Return (X, Y) of the center of cell containing provided text 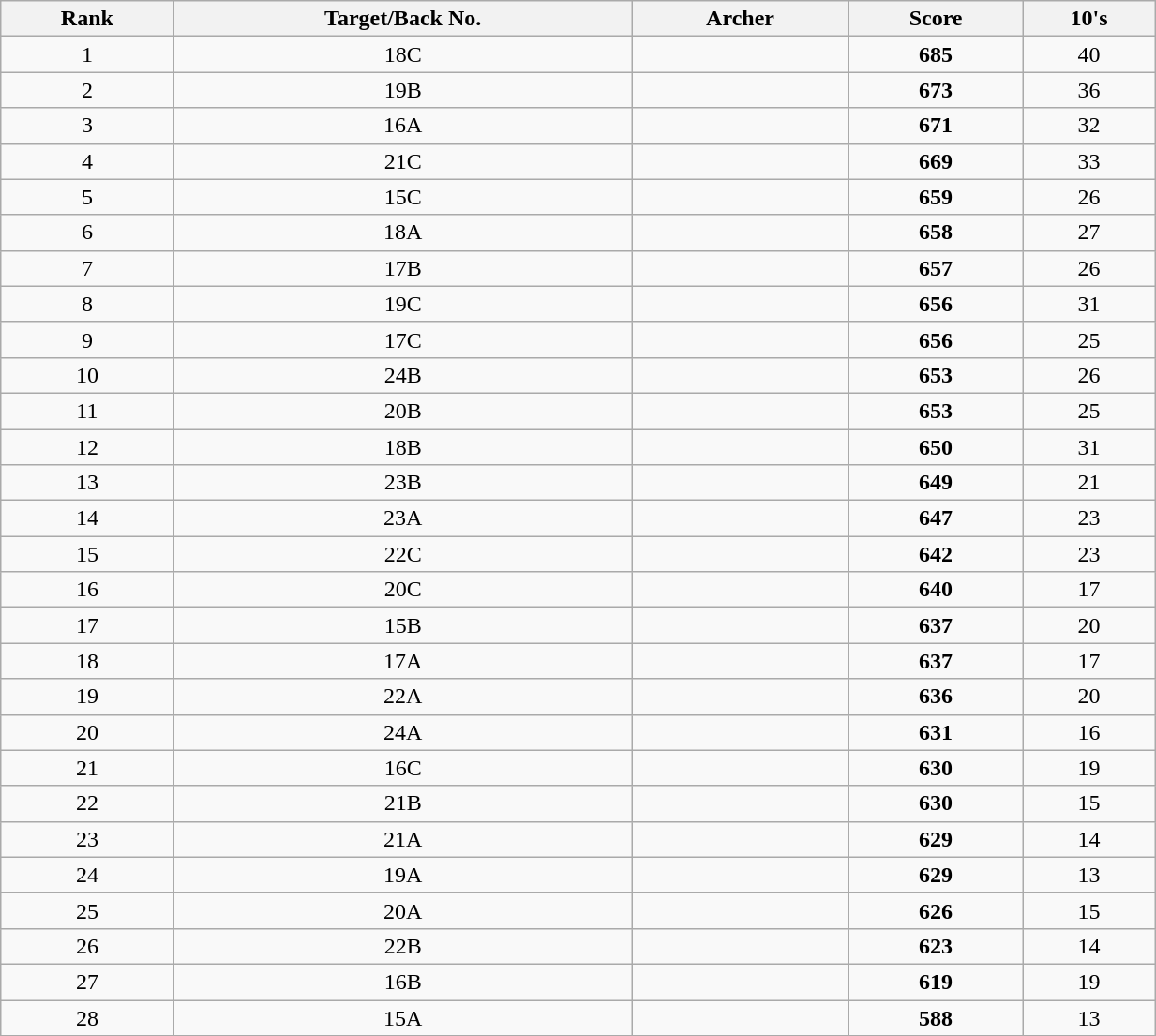
21A (403, 839)
32 (1088, 126)
24 (87, 875)
8 (87, 304)
669 (936, 161)
636 (936, 697)
15A (403, 1017)
12 (87, 447)
15C (403, 197)
626 (936, 910)
22A (403, 697)
18A (403, 233)
36 (1088, 90)
640 (936, 590)
673 (936, 90)
11 (87, 411)
10 (87, 375)
21B (403, 803)
657 (936, 268)
2 (87, 90)
22C (403, 554)
19C (403, 304)
671 (936, 126)
17B (403, 268)
Archer (740, 19)
20A (403, 910)
16A (403, 126)
659 (936, 197)
19B (403, 90)
23B (403, 483)
10's (1088, 19)
22 (87, 803)
18C (403, 54)
17A (403, 661)
1 (87, 54)
631 (936, 732)
21C (403, 161)
22B (403, 946)
24B (403, 375)
40 (1088, 54)
5 (87, 197)
658 (936, 233)
16B (403, 982)
9 (87, 339)
15B (403, 625)
24A (403, 732)
623 (936, 946)
6 (87, 233)
16C (403, 768)
20C (403, 590)
Target/Back No. (403, 19)
3 (87, 126)
649 (936, 483)
18B (403, 447)
33 (1088, 161)
23A (403, 518)
588 (936, 1017)
28 (87, 1017)
20B (403, 411)
19A (403, 875)
685 (936, 54)
Score (936, 19)
Rank (87, 19)
18 (87, 661)
647 (936, 518)
17C (403, 339)
4 (87, 161)
642 (936, 554)
650 (936, 447)
619 (936, 982)
7 (87, 268)
